Return (X, Y) of the center of cell containing provided text 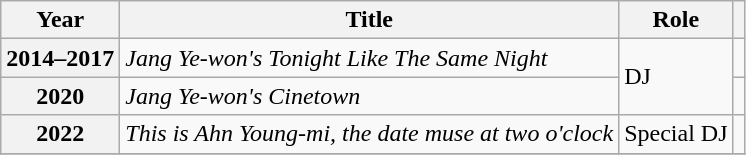
Special DJ (676, 134)
Jang Ye-won's Tonight Like The Same Night (370, 58)
2014–2017 (60, 58)
Role (676, 20)
Year (60, 20)
2022 (60, 134)
Jang Ye-won's Cinetown (370, 96)
This is Ahn Young-mi, the date muse at two o'clock (370, 134)
DJ (676, 77)
2020 (60, 96)
Title (370, 20)
